Pinpoint the cell where the given text exists, returning its (x, y) midpoint coordinate. 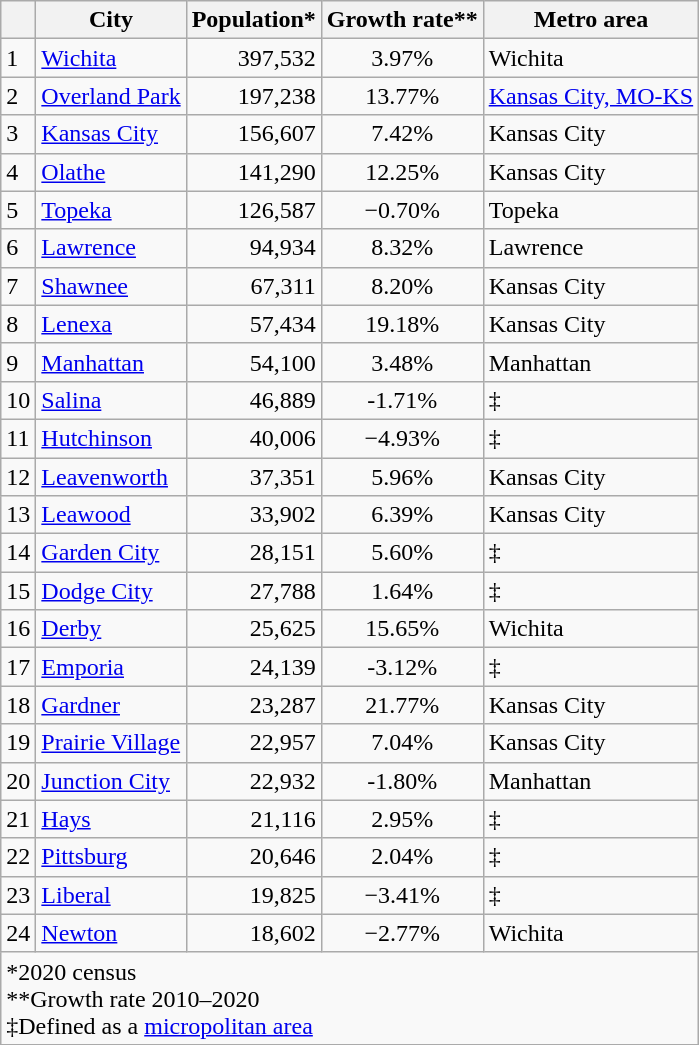
−2.77% (402, 933)
Leavenworth (111, 477)
Gardner (111, 705)
13.77% (402, 96)
15.65% (402, 629)
Emporia (111, 667)
Liberal (111, 895)
*2020 census**Growth rate 2010–2020‡Defined as a micropolitan area (350, 998)
1 (18, 58)
3.48% (402, 362)
12.25% (402, 172)
6 (18, 248)
Derby (111, 629)
12 (18, 477)
67,311 (254, 286)
8 (18, 324)
Junction City (111, 781)
Population* (254, 20)
Lenexa (111, 324)
2.95% (402, 819)
37,351 (254, 477)
18,602 (254, 933)
-3.12% (402, 667)
126,587 (254, 210)
397,532 (254, 58)
46,889 (254, 400)
22 (18, 857)
6.39% (402, 515)
14 (18, 553)
20,646 (254, 857)
Olathe (111, 172)
7.42% (402, 134)
28,151 (254, 553)
18 (18, 705)
5.60% (402, 553)
19,825 (254, 895)
Prairie Village (111, 743)
2.04% (402, 857)
3 (18, 134)
Hays (111, 819)
22,957 (254, 743)
Overland Park (111, 96)
19 (18, 743)
17 (18, 667)
156,607 (254, 134)
7.04% (402, 743)
Growth rate** (402, 20)
21 (18, 819)
Leawood (111, 515)
9 (18, 362)
Metro area (591, 20)
21,116 (254, 819)
−3.41% (402, 895)
5 (18, 210)
Pittsburg (111, 857)
Dodge City (111, 591)
15 (18, 591)
23,287 (254, 705)
13 (18, 515)
33,902 (254, 515)
7 (18, 286)
-1.80% (402, 781)
Shawnee (111, 286)
−0.70% (402, 210)
8.20% (402, 286)
Hutchinson (111, 438)
11 (18, 438)
2 (18, 96)
5.96% (402, 477)
−4.93% (402, 438)
16 (18, 629)
10 (18, 400)
20 (18, 781)
4 (18, 172)
57,434 (254, 324)
54,100 (254, 362)
141,290 (254, 172)
21.77% (402, 705)
22,932 (254, 781)
40,006 (254, 438)
25,625 (254, 629)
197,238 (254, 96)
3.97% (402, 58)
City (111, 20)
Garden City (111, 553)
19.18% (402, 324)
-1.71% (402, 400)
8.32% (402, 248)
24 (18, 933)
Newton (111, 933)
94,934 (254, 248)
Kansas City, MO-KS (591, 96)
23 (18, 895)
27,788 (254, 591)
1.64% (402, 591)
24,139 (254, 667)
Salina (111, 400)
